Identify which cell holds the provided text, then report its (x, y) central coordinate. 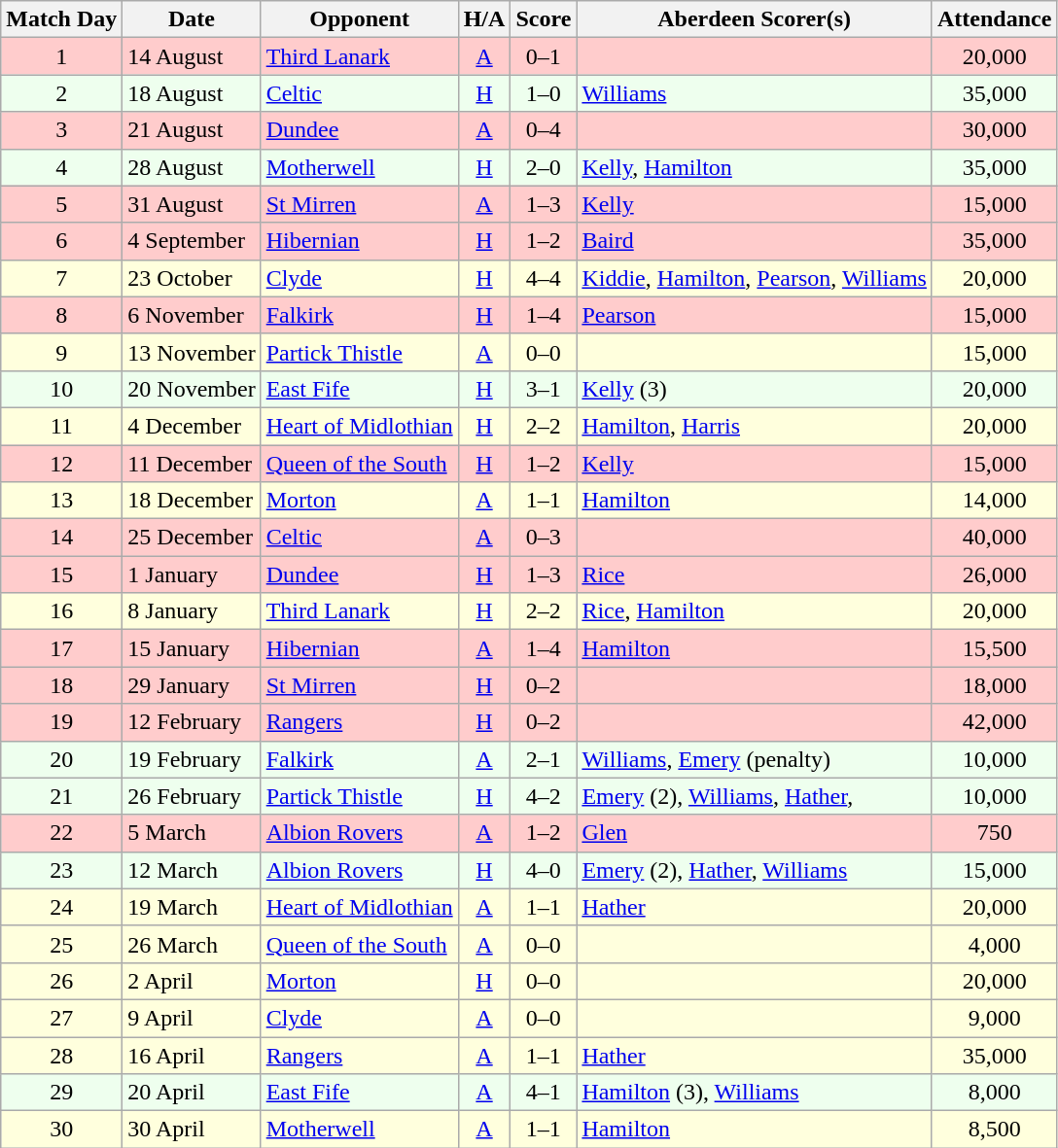
4–0 (544, 870)
29 January (192, 685)
4–1 (544, 1093)
40,000 (994, 538)
30 April (192, 1130)
Hamilton (3), Williams (755, 1093)
6 (62, 241)
5 (62, 204)
20 (62, 759)
23 October (192, 278)
4 September (192, 241)
19 March (192, 907)
20 November (192, 389)
18 August (192, 93)
Baird (755, 241)
Rice, Hamilton (755, 611)
20 April (192, 1093)
26 February (192, 796)
12 March (192, 870)
H/A (484, 19)
15 January (192, 648)
10 (62, 389)
0–3 (544, 538)
6 November (192, 315)
Hamilton, Harris (755, 426)
28 August (192, 167)
30 (62, 1130)
17 (62, 648)
1–0 (544, 93)
Glen (755, 833)
2–1 (544, 759)
25 December (192, 538)
15 (62, 574)
1 (62, 56)
19 (62, 722)
4 December (192, 426)
12 February (192, 722)
Williams, Emery (penalty) (755, 759)
11 (62, 426)
0–1 (544, 56)
18 December (192, 501)
26,000 (994, 574)
14 (62, 538)
4,000 (994, 944)
Kiddie, Hamilton, Pearson, Williams (755, 278)
1 January (192, 574)
8,500 (994, 1130)
42,000 (994, 722)
9 April (192, 1018)
Attendance (994, 19)
Kelly (3) (755, 389)
Emery (2), Hather, Williams (755, 870)
8 (62, 315)
24 (62, 907)
Opponent (360, 19)
28 (62, 1055)
Date (192, 19)
11 December (192, 464)
4 (62, 167)
18 (62, 685)
27 (62, 1018)
26 (62, 981)
Pearson (755, 315)
21 (62, 796)
14 August (192, 56)
Kelly, Hamilton (755, 167)
14,000 (994, 501)
31 August (192, 204)
Williams (755, 93)
2–0 (544, 167)
9,000 (994, 1018)
9 (62, 352)
7 (62, 278)
Emery (2), Williams, Hather, (755, 796)
30,000 (994, 130)
13 November (192, 352)
29 (62, 1093)
25 (62, 944)
5 March (192, 833)
2 (62, 93)
12 (62, 464)
16 (62, 611)
Rice (755, 574)
21 August (192, 130)
2 April (192, 981)
19 February (192, 759)
26 March (192, 944)
3–1 (544, 389)
4–2 (544, 796)
22 (62, 833)
23 (62, 870)
Score (544, 19)
Match Day (62, 19)
13 (62, 501)
Aberdeen Scorer(s) (755, 19)
16 April (192, 1055)
4–4 (544, 278)
3 (62, 130)
8,000 (994, 1093)
0–4 (544, 130)
18,000 (994, 685)
8 January (192, 611)
750 (994, 833)
15,500 (994, 648)
